Locate the cell with the specified text and output its [x, y] center coordinate. 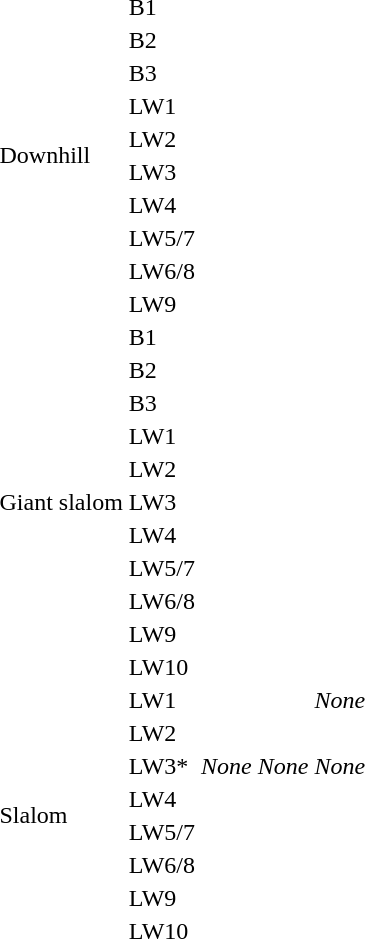
LW10 [162, 667]
B1 [162, 337]
LW3* [162, 766]
